Return (X, Y) of the center of cell containing provided text 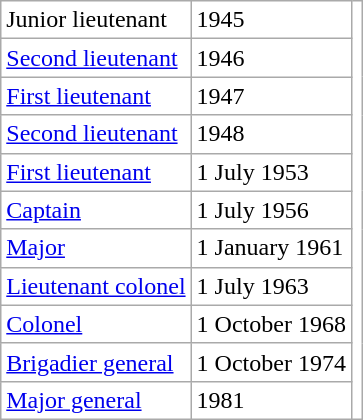
Major (96, 248)
1981 (271, 400)
Colonel (96, 324)
1 January 1961 (271, 248)
1945 (271, 20)
Captain (96, 210)
1948 (271, 134)
1 July 1963 (271, 286)
1946 (271, 58)
Junior lieutenant (96, 20)
1947 (271, 96)
1 July 1953 (271, 172)
Major general (96, 400)
1 October 1968 (271, 324)
1 October 1974 (271, 362)
1 July 1956 (271, 210)
Lieutenant colonel (96, 286)
Brigadier general (96, 362)
